For the text-containing cell, return its midpoint in [X, Y] coordinate format. 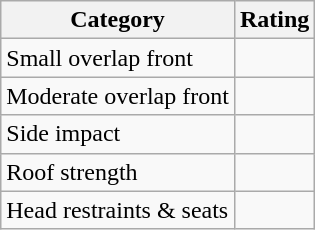
Side impact [118, 134]
Moderate overlap front [118, 96]
Rating [274, 20]
Roof strength [118, 172]
Head restraints & seats [118, 210]
Small overlap front [118, 58]
Category [118, 20]
